Search for the cell housing the specified text and yield its [X, Y] center coordinate. 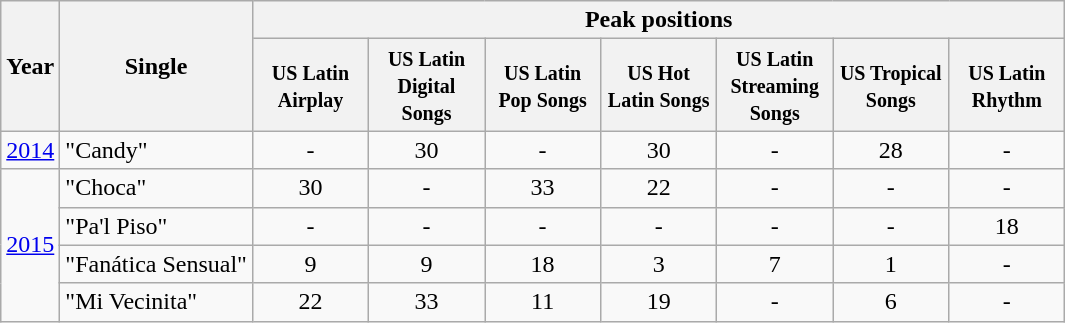
2014 [30, 150]
3 [659, 264]
28 [891, 150]
"Choca" [156, 188]
2015 [30, 245]
Single [156, 66]
US Latin Streaming Songs [775, 85]
US Latin Pop Songs [543, 85]
US Latin Rhythm [1007, 85]
7 [775, 264]
1 [891, 264]
Peak positions [658, 20]
"Pa'l Piso" [156, 226]
6 [891, 302]
US Latin Airplay [310, 85]
Year [30, 66]
19 [659, 302]
11 [543, 302]
"Mi Vecinita" [156, 302]
"Candy" [156, 150]
US Latin Digital Songs [426, 85]
"Fanática Sensual" [156, 264]
US Tropical Songs [891, 85]
US Hot Latin Songs [659, 85]
